Capture the cell that displays the provided text and extract its (x, y) central coordinate. 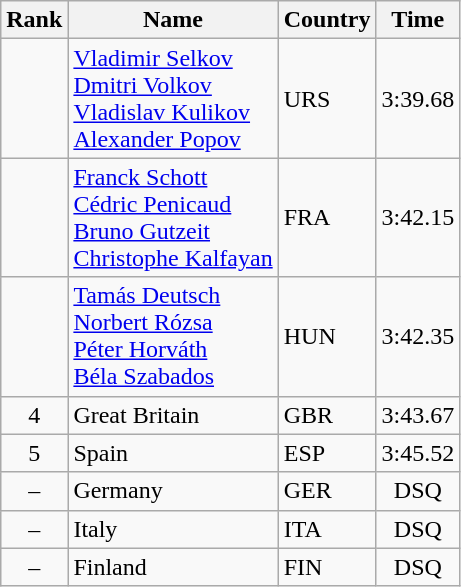
Tamás Deutsch Norbert Rózsa Péter Horváth Béla Szabados (173, 336)
Rank (34, 20)
FRA (327, 218)
Italy (173, 529)
FIN (327, 567)
3:45.52 (418, 453)
3:42.35 (418, 336)
ESP (327, 453)
Name (173, 20)
HUN (327, 336)
GBR (327, 415)
Country (327, 20)
URS (327, 98)
GER (327, 491)
5 (34, 453)
Time (418, 20)
Spain (173, 453)
3:42.15 (418, 218)
Finland (173, 567)
4 (34, 415)
Germany (173, 491)
Great Britain (173, 415)
Franck Schott Cédric Penicaud Bruno Gutzeit Christophe Kalfayan (173, 218)
Vladimir Selkov Dmitri Volkov Vladislav Kulikov Alexander Popov (173, 98)
3:43.67 (418, 415)
3:39.68 (418, 98)
ITA (327, 529)
